For the text-containing cell, return its midpoint in [x, y] coordinate format. 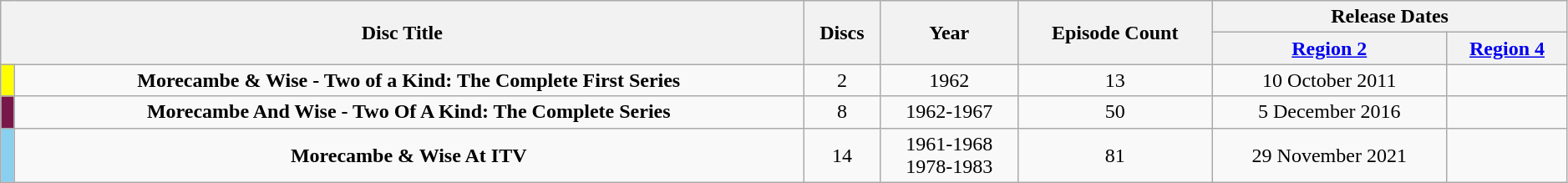
Episode Count [1115, 33]
Morecambe & Wise At ITV [409, 155]
13 [1115, 80]
10 October 2011 [1330, 80]
2 [842, 80]
81 [1115, 155]
50 [1115, 112]
Morecambe And Wise - Two Of A Kind: The Complete Series [409, 112]
Morecambe & Wise - Two of a Kind: The Complete First Series [409, 80]
1962 [949, 80]
Disc Title [403, 33]
1962-1967 [949, 112]
Region 4 [1507, 48]
Region 2 [1330, 48]
8 [842, 112]
Discs [842, 33]
14 [842, 155]
Release Dates [1390, 17]
29 November 2021 [1330, 155]
1961-19681978-1983 [949, 155]
5 December 2016 [1330, 112]
Year [949, 33]
